Output the [x, y] coordinate of the center of the cell containing the given text.  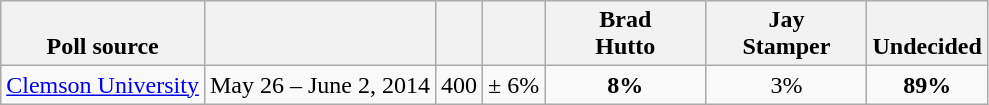
May 26 – June 2, 2014 [320, 85]
400 [460, 85]
BradHutto [626, 34]
± 6% [514, 85]
JayStamper [786, 34]
Undecided [927, 34]
8% [626, 85]
89% [927, 85]
Clemson University [103, 85]
3% [786, 85]
Poll source [103, 34]
